Return [X, Y] of the center of cell containing provided text 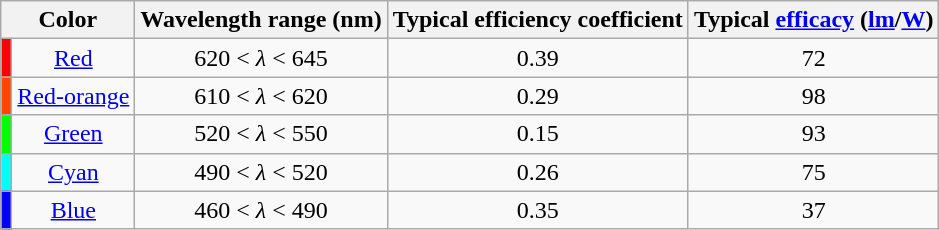
460 < λ < 490 [261, 210]
Red [74, 58]
Wavelength range (nm) [261, 20]
520 < λ < 550 [261, 134]
Color [68, 20]
0.35 [538, 210]
Cyan [74, 172]
Green [74, 134]
Red-orange [74, 96]
Typical efficacy (lm/W) [814, 20]
98 [814, 96]
620 < λ < 645 [261, 58]
Typical efficiency coefficient [538, 20]
75 [814, 172]
72 [814, 58]
37 [814, 210]
93 [814, 134]
490 < λ < 520 [261, 172]
0.15 [538, 134]
610 < λ < 620 [261, 96]
0.29 [538, 96]
0.39 [538, 58]
Blue [74, 210]
0.26 [538, 172]
